Scan for the cell matching the given text and deliver its [X, Y] coordinate at center. 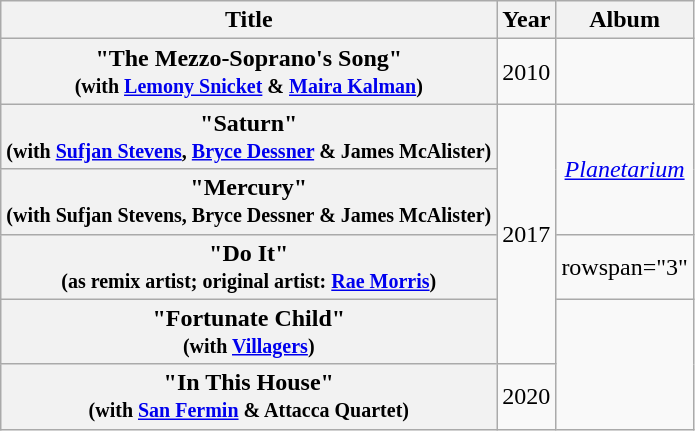
"The Mezzo-Soprano's Song"(with Lemony Snicket & Maira Kalman) [249, 72]
"Mercury"(with Sufjan Stevens, Bryce Dessner & James McAlister) [249, 202]
"Fortunate Child"(with Villagers) [249, 332]
"In This House"(with San Fermin & Attacca Quartet) [249, 396]
2010 [526, 72]
"Saturn"(with Sufjan Stevens, Bryce Dessner & James McAlister) [249, 136]
Year [526, 20]
2017 [526, 234]
"Do It"(as remix artist; original artist: Rae Morris) [249, 266]
Title [249, 20]
Album [625, 20]
Planetarium [625, 169]
2020 [526, 396]
rowspan="3" [625, 266]
